Find where the given text appears and provide that cell's center as [x, y] coordinate. 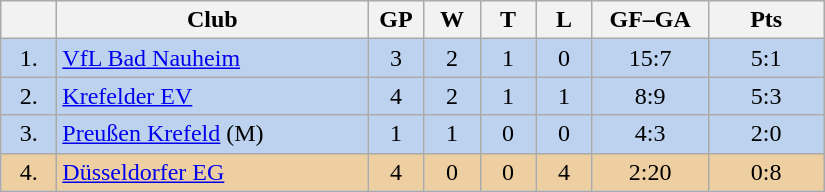
8:9 [650, 96]
Düsseldorfer EG [212, 172]
0:8 [766, 172]
15:7 [650, 58]
L [564, 20]
5:3 [766, 96]
Club [212, 20]
Pts [766, 20]
VfL Bad Nauheim [212, 58]
2:20 [650, 172]
1. [29, 58]
4:3 [650, 134]
4. [29, 172]
Krefelder EV [212, 96]
T [508, 20]
W [452, 20]
GF–GA [650, 20]
3 [396, 58]
2. [29, 96]
GP [396, 20]
5:1 [766, 58]
3. [29, 134]
Preußen Krefeld (M) [212, 134]
2:0 [766, 134]
